Detect which cell encompasses the target text, then output its [X, Y] center coordinate. 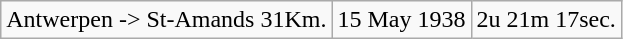
2u 21m 17sec. [546, 20]
15 May 1938 [402, 20]
Antwerpen -> St-Amands 31Km. [166, 20]
